Determine the (x, y) coordinate at the center of the cell enclosing the given text.  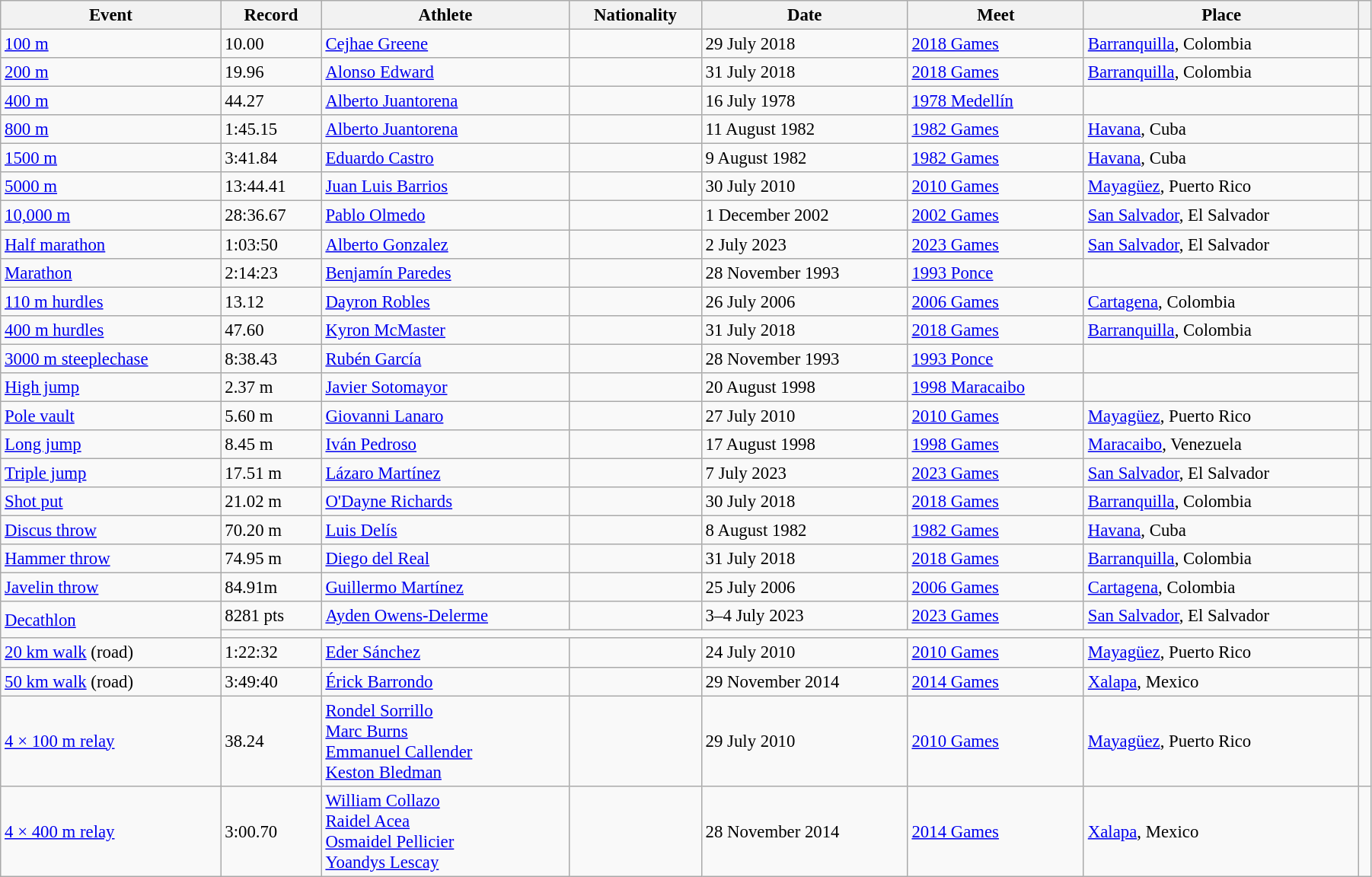
Decathlon (111, 620)
Pablo Olmedo (445, 215)
High jump (111, 387)
74.95 m (271, 559)
50 km walk (road) (111, 681)
9 August 1982 (804, 158)
Alberto Gonzalez (445, 244)
70.20 m (271, 531)
4 × 400 m relay (111, 831)
3:49:40 (271, 681)
100 m (111, 44)
21.02 m (271, 502)
Alonso Edward (445, 72)
Juan Luis Barrios (445, 187)
8281 pts (271, 616)
Discus throw (111, 531)
Rubén García (445, 359)
1998 Maracaibo (996, 387)
400 m hurdles (111, 330)
30 July 2010 (804, 187)
Javelin throw (111, 588)
200 m (111, 72)
110 m hurdles (111, 301)
Rondel Sorrillo Marc Burns Emmanuel Callender Keston Bledman (445, 741)
Luis Delís (445, 531)
Long jump (111, 445)
Érick Barrondo (445, 681)
Meet (996, 15)
Shot put (111, 502)
8.45 m (271, 445)
Maracaibo, Venezuela (1221, 445)
27 July 2010 (804, 416)
29 November 2014 (804, 681)
20 August 1998 (804, 387)
Lázaro Martínez (445, 473)
1:22:32 (271, 653)
25 July 2006 (804, 588)
5.60 m (271, 416)
William CollazoRaidel AceaOsmaidel PellicierYoandys Lescay (445, 831)
3000 m steeplechase (111, 359)
13:44.41 (271, 187)
Hammer throw (111, 559)
29 July 2018 (804, 44)
7 July 2023 (804, 473)
Benjamín Paredes (445, 273)
8 August 1982 (804, 531)
O'Dayne Richards (445, 502)
38.24 (271, 741)
Diego del Real (445, 559)
17 August 1998 (804, 445)
Half marathon (111, 244)
2.37 m (271, 387)
Giovanni Lanaro (445, 416)
13.12 (271, 301)
16 July 1978 (804, 101)
1 December 2002 (804, 215)
2002 Games (996, 215)
29 July 2010 (804, 741)
2:14:23 (271, 273)
10,000 m (111, 215)
2 July 2023 (804, 244)
Iván Pedroso (445, 445)
Kyron McMaster (445, 330)
Javier Sotomayor (445, 387)
28 November 2014 (804, 831)
1:45.15 (271, 129)
3–4 July 2023 (804, 616)
1998 Games (996, 445)
1500 m (111, 158)
400 m (111, 101)
800 m (111, 129)
Date (804, 15)
11 August 1982 (804, 129)
Record (271, 15)
28:36.67 (271, 215)
3:41.84 (271, 158)
47.60 (271, 330)
19.96 (271, 72)
24 July 2010 (804, 653)
Nationality (636, 15)
3:00.70 (271, 831)
10.00 (271, 44)
Dayron Robles (445, 301)
84.91m (271, 588)
8:38.43 (271, 359)
1978 Medellín (996, 101)
Triple jump (111, 473)
Eder Sánchez (445, 653)
Ayden Owens-Delerme (445, 616)
4 × 100 m relay (111, 741)
Place (1221, 15)
Pole vault (111, 416)
Athlete (445, 15)
17.51 m (271, 473)
1:03:50 (271, 244)
20 km walk (road) (111, 653)
44.27 (271, 101)
26 July 2006 (804, 301)
5000 m (111, 187)
Guillermo Martínez (445, 588)
30 July 2018 (804, 502)
Cejhae Greene (445, 44)
Marathon (111, 273)
Eduardo Castro (445, 158)
Event (111, 15)
